Locate the cell with the specified text and output its [X, Y] center coordinate. 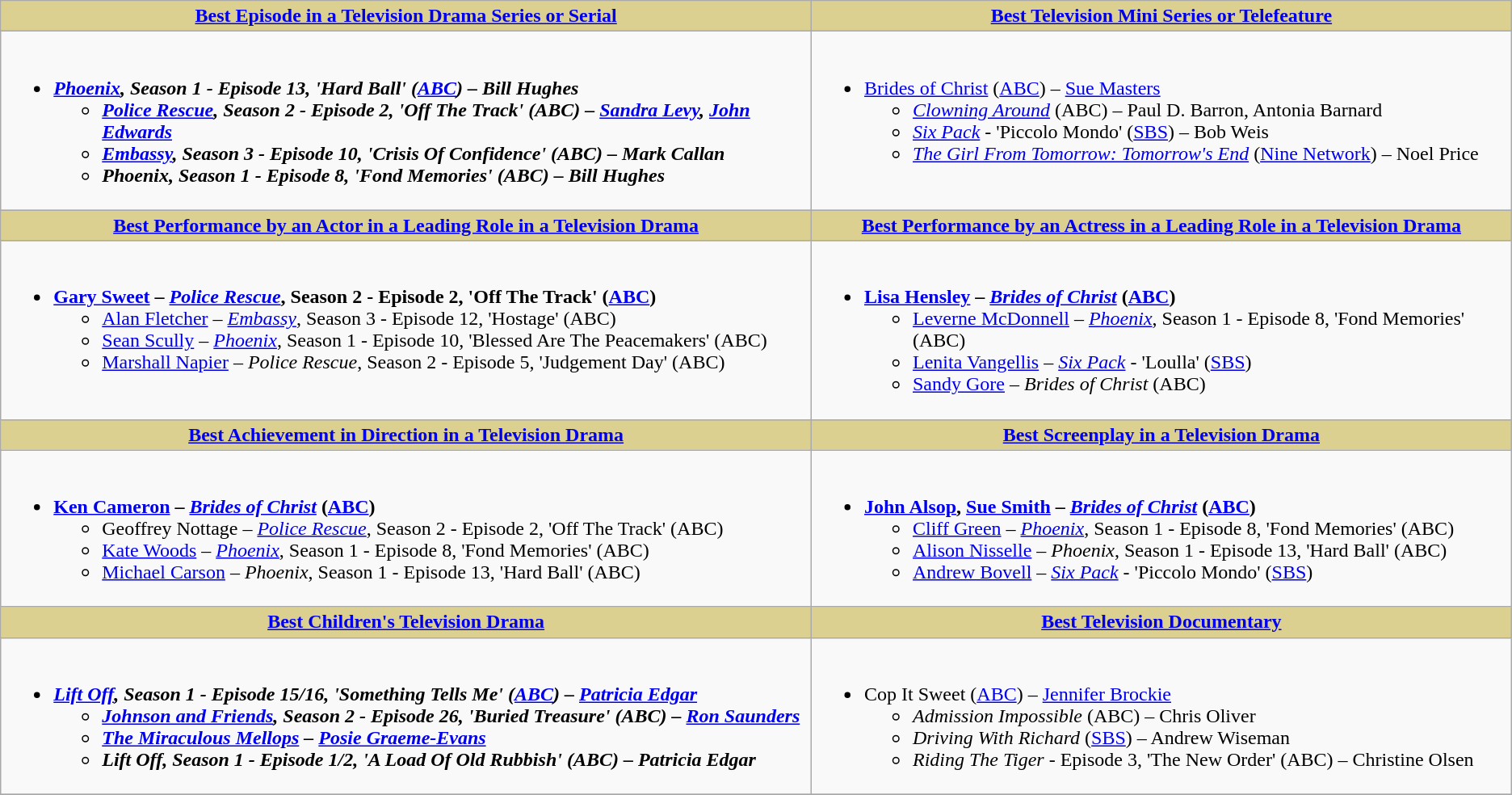
Best Episode in a Television Drama Series or Serial [406, 16]
Best Children's Television Drama [406, 622]
Best Television Mini Series or Telefeature [1161, 16]
Best Achievement in Direction in a Television Drama [406, 435]
Best Performance by an Actress in a Leading Role in a Television Drama [1161, 225]
Best Screenplay in a Television Drama [1161, 435]
Best Television Documentary [1161, 622]
Best Performance by an Actor in a Leading Role in a Television Drama [406, 225]
